Capture the cell that displays the provided text and extract its (X, Y) central coordinate. 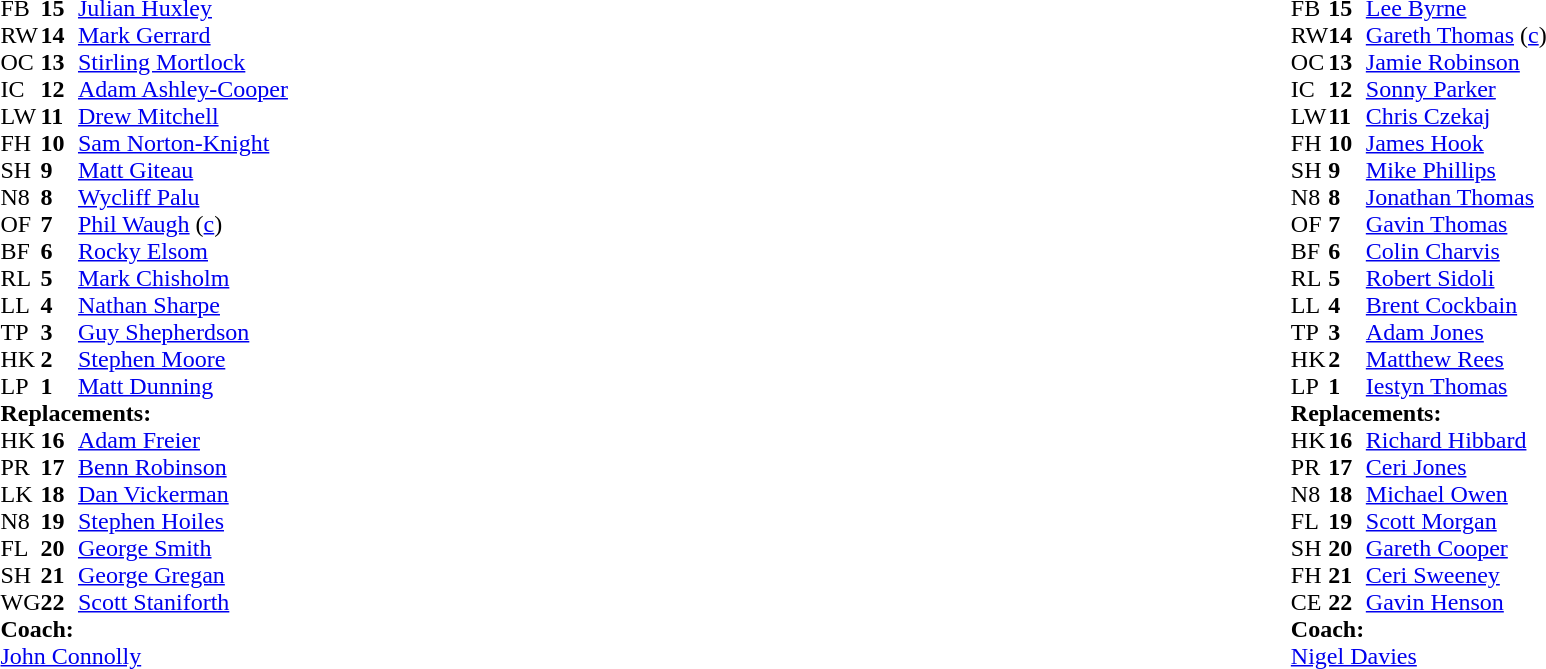
Sam Norton-Knight (183, 144)
Adam Ashley-Cooper (183, 90)
Matt Dunning (183, 386)
Benn Robinson (183, 468)
Mark Chisholm (183, 278)
WG (20, 602)
Mark Gerrard (183, 36)
CE (1310, 602)
Scott Staniforth (183, 602)
Matt Giteau (183, 170)
Phil Waugh (c) (183, 224)
John Connolly (144, 656)
Stephen Hoiles (183, 522)
Drew Mitchell (183, 116)
Adam Freier (183, 440)
Wycliff Palu (183, 198)
Replacements: (144, 414)
Coach: (144, 630)
Dan Vickerman (183, 494)
Stirling Mortlock (183, 62)
George Gregan (183, 576)
LK (20, 494)
Nathan Sharpe (183, 306)
George Smith (183, 548)
Rocky Elsom (183, 252)
Guy Shepherdson (183, 332)
Stephen Moore (183, 360)
